Return the (X, Y) coordinate for the center point of the cell that contains the specified text.  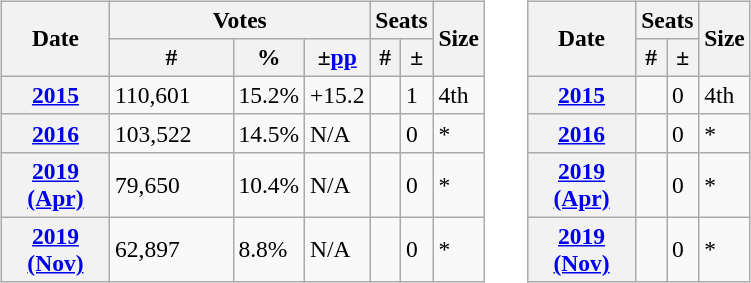
8.8% (269, 250)
15.2% (269, 96)
1 (417, 96)
14.5% (269, 133)
103,522 (172, 133)
+15.2 (338, 96)
% (269, 58)
±pp (338, 58)
110,601 (172, 96)
79,650 (172, 184)
10.4% (269, 184)
Votes (240, 20)
62,897 (172, 250)
